Find where the given text appears and provide that cell's center as [X, Y] coordinate. 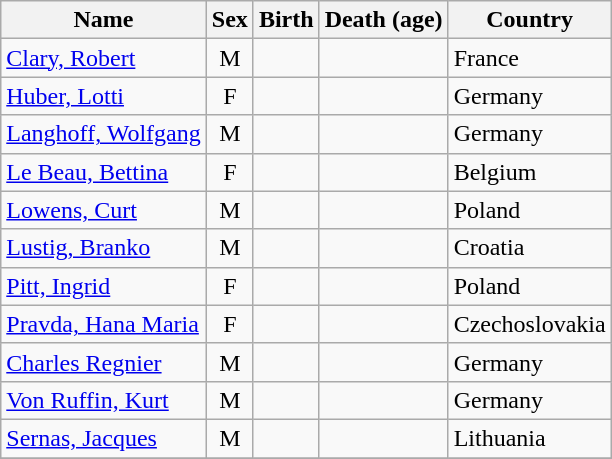
Pitt, Ingrid [104, 286]
Czechoslovakia [530, 324]
Death (age) [384, 20]
Lithuania [530, 438]
Country [530, 20]
Charles Regnier [104, 362]
Lustig, Branko [104, 248]
Lowens, Curt [104, 210]
Sernas, Jacques [104, 438]
Birth [286, 20]
Clary, Robert [104, 58]
Langhoff, Wolfgang [104, 134]
Belgium [530, 172]
Croatia [530, 248]
Pravda, Hana Maria [104, 324]
Le Beau, Bettina [104, 172]
France [530, 58]
Sex [230, 20]
Von Ruffin, Kurt [104, 400]
Huber, Lotti [104, 96]
Name [104, 20]
